From the cell containing the given text, extract its center point as (X, Y) coordinate. 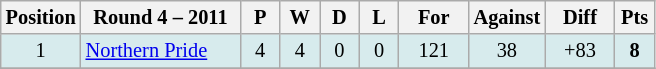
8 (635, 51)
Northern Pride (161, 51)
W (300, 17)
P (260, 17)
Pts (635, 17)
Diff (580, 17)
121 (434, 51)
For (434, 17)
38 (508, 51)
Against (508, 17)
1 (41, 51)
D (340, 17)
L (379, 17)
Position (41, 17)
+83 (580, 51)
Round 4 – 2011 (161, 17)
